For the text-containing cell, return its midpoint in [x, y] coordinate format. 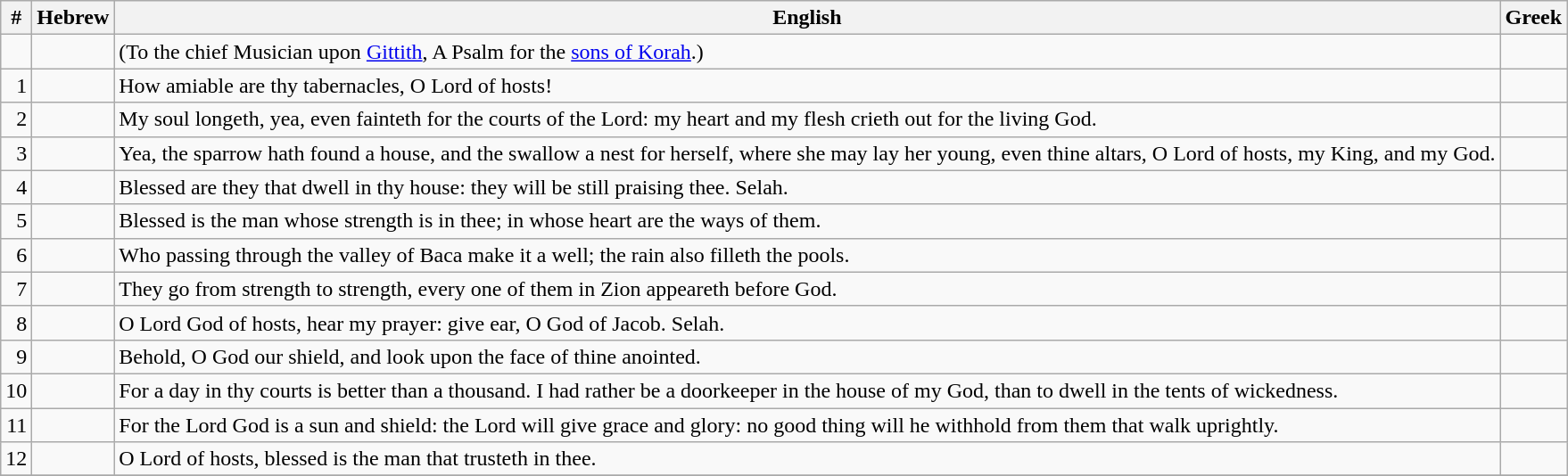
How amiable are thy tabernacles, O Lord of hosts! [807, 86]
12 [16, 459]
Behold, O God our shield, and look upon the face of thine anointed. [807, 357]
O Lord of hosts, blessed is the man that trusteth in thee. [807, 459]
11 [16, 425]
Hebrew [73, 18]
8 [16, 323]
(To the chief Musician upon Gittith, A Psalm for the sons of Korah.) [807, 52]
2 [16, 119]
For a day in thy courts is better than a thousand. I had rather be a doorkeeper in the house of my God, than to dwell in the tents of wickedness. [807, 390]
Blessed are they that dwell in thy house: they will be still praising thee. Selah. [807, 187]
For the Lord God is a sun and shield: the Lord will give grace and glory: no good thing will he withhold from them that walk uprightly. [807, 425]
9 [16, 357]
5 [16, 221]
3 [16, 153]
10 [16, 390]
1 [16, 86]
# [16, 18]
Blessed is the man whose strength is in thee; in whose heart are the ways of them. [807, 221]
They go from strength to strength, every one of them in Zion appeareth before God. [807, 289]
O Lord God of hosts, hear my prayer: give ear, O God of Jacob. Selah. [807, 323]
4 [16, 187]
Greek [1534, 18]
My soul longeth, yea, even fainteth for the courts of the Lord: my heart and my flesh crieth out for the living God. [807, 119]
Who passing through the valley of Baca make it a well; the rain also filleth the pools. [807, 255]
English [807, 18]
6 [16, 255]
7 [16, 289]
